Detect which cell encompasses the target text, then output its (x, y) center coordinate. 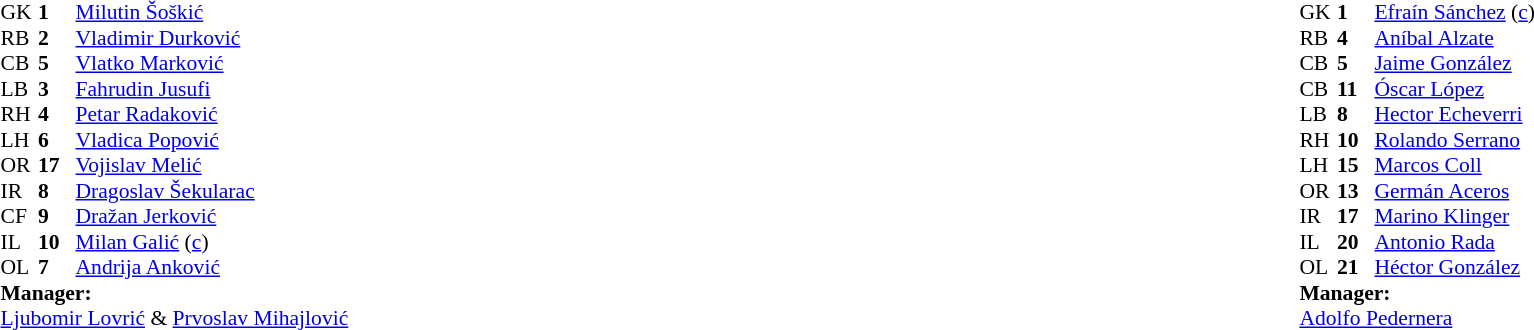
Vladica Popović (212, 140)
3 (57, 89)
15 (1356, 165)
2 (57, 38)
Dražan Jerković (212, 217)
7 (57, 267)
Vladimir Durković (212, 38)
13 (1356, 191)
Fahrudin Jusufi (212, 89)
21 (1356, 267)
11 (1356, 89)
Milutin Šoškić (212, 13)
6 (57, 140)
9 (57, 217)
Andrija Anković (212, 267)
20 (1356, 242)
Vojislav Melić (212, 165)
CF (19, 217)
Dragoslav Šekularac (212, 191)
Petar Radaković (212, 115)
Milan Galić (c) (212, 242)
Manager: (174, 293)
Vlatko Marković (212, 63)
